Return the (X, Y) coordinate for the center point of the cell that contains the specified text.  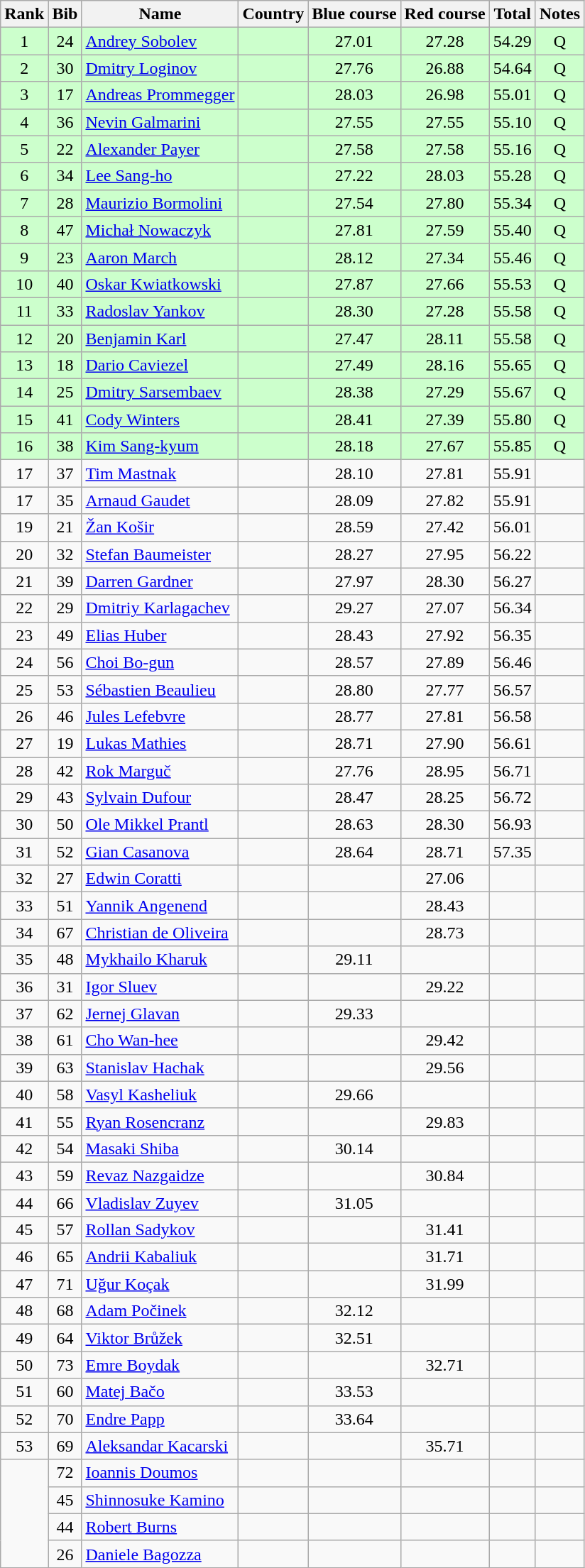
67 (65, 933)
Lukas Mathies (160, 743)
28.77 (354, 716)
55.16 (513, 149)
28.25 (444, 798)
27.67 (444, 446)
29.42 (444, 1041)
9 (24, 257)
Stefan Baumeister (160, 554)
27.66 (444, 284)
Michał Nowaczyk (160, 230)
28.63 (354, 825)
31.05 (354, 1203)
32.51 (354, 1338)
27.90 (444, 743)
Sébastien Beaulieu (160, 689)
Alexander Payer (160, 149)
55.28 (513, 176)
26.98 (444, 95)
31.99 (444, 1284)
58 (65, 1095)
Dario Caviezel (160, 366)
28.10 (354, 473)
70 (65, 1419)
27.59 (444, 230)
Matej Bačo (160, 1392)
Name (160, 14)
32.12 (354, 1311)
30.84 (444, 1175)
Oskar Kwiatkowski (160, 284)
27.97 (354, 581)
55.46 (513, 257)
Darren Gardner (160, 581)
Tim Mastnak (160, 473)
28.27 (354, 554)
62 (65, 1014)
15 (24, 420)
27.39 (444, 420)
55.67 (513, 393)
28.73 (444, 933)
6 (24, 176)
Christian de Oliveira (160, 933)
56.35 (513, 635)
Shinnosuke Kamino (160, 1500)
73 (65, 1365)
56.58 (513, 716)
28.95 (444, 770)
Lee Sang-ho (160, 176)
56.72 (513, 798)
3 (24, 95)
32.71 (444, 1365)
Elias Huber (160, 635)
56.71 (513, 770)
55.65 (513, 366)
55.40 (513, 230)
27.29 (444, 393)
56 (65, 662)
64 (65, 1338)
28.80 (354, 689)
Rok Marguč (160, 770)
27.87 (354, 284)
59 (65, 1175)
57 (65, 1230)
55.01 (513, 95)
55.53 (513, 284)
29.11 (354, 960)
Endre Papp (160, 1419)
Dmitry Loginov (160, 68)
56.61 (513, 743)
54.64 (513, 68)
Kim Sang-kyum (160, 446)
27.06 (444, 879)
Red course (444, 14)
55.10 (513, 122)
10 (24, 284)
Masaki Shiba (160, 1148)
Cody Winters (160, 420)
13 (24, 366)
Igor Sluev (160, 987)
33.53 (354, 1392)
Bib (65, 14)
Yannik Angenend (160, 906)
27.22 (354, 176)
68 (65, 1311)
Benjamin Karl (160, 339)
65 (65, 1257)
56.01 (513, 527)
Andreas Prommegger (160, 95)
28.41 (354, 420)
72 (65, 1473)
Total (513, 14)
33.64 (354, 1419)
56.57 (513, 689)
Aaron March (160, 257)
29.66 (354, 1095)
30.14 (354, 1148)
63 (65, 1068)
28.09 (354, 500)
55.85 (513, 446)
Uğur Koçak (160, 1284)
28.59 (354, 527)
28.18 (354, 446)
26.88 (444, 68)
56.34 (513, 608)
54.29 (513, 41)
Notes (559, 14)
Jules Lefebvre (160, 716)
27.89 (444, 662)
Jernej Glavan (160, 1014)
27.54 (354, 203)
Maurizio Bormolini (160, 203)
Gian Casanova (160, 852)
7 (24, 203)
27.01 (354, 41)
27.82 (444, 500)
12 (24, 339)
27.42 (444, 527)
Edwin Coratti (160, 879)
Vasyl Kasheliuk (160, 1095)
29.22 (444, 987)
55.34 (513, 203)
Žan Košir (160, 527)
Vladislav Zuyev (160, 1203)
28.57 (354, 662)
14 (24, 393)
31.71 (444, 1257)
Emre Boydak (160, 1365)
Ryan Rosencranz (160, 1122)
Viktor Brůžek (160, 1338)
27.49 (354, 366)
28.11 (444, 339)
29.33 (354, 1014)
Revaz Nazgaidze (160, 1175)
28.16 (444, 366)
56.46 (513, 662)
Dmitriy Karlagachev (160, 608)
29.27 (354, 608)
11 (24, 311)
27.34 (444, 257)
18 (65, 366)
2 (24, 68)
8 (24, 230)
60 (65, 1392)
27.80 (444, 203)
Cho Wan-hee (160, 1041)
Country (273, 14)
61 (65, 1041)
Radoslav Yankov (160, 311)
Andrey Sobolev (160, 41)
57.35 (513, 852)
35.71 (444, 1446)
27.77 (444, 689)
27.47 (354, 339)
Mykhailo Kharuk (160, 960)
Daniele Bagozza (160, 1554)
55 (65, 1122)
27.92 (444, 635)
Stanislav Hachak (160, 1068)
Choi Bo-gun (160, 662)
Robert Burns (160, 1527)
56.27 (513, 581)
28.12 (354, 257)
66 (65, 1203)
29.83 (444, 1122)
55.80 (513, 420)
Dmitry Sarsembaev (160, 393)
Ioannis Doumos (160, 1473)
Nevin Galmarini (160, 122)
Rank (24, 14)
5 (24, 149)
29.56 (444, 1068)
Rollan Sadykov (160, 1230)
Arnaud Gaudet (160, 500)
31.41 (444, 1230)
28.64 (354, 852)
27.07 (444, 608)
69 (65, 1446)
4 (24, 122)
Blue course (354, 14)
Aleksandar Kacarski (160, 1446)
56.22 (513, 554)
Ole Mikkel Prantl (160, 825)
27.95 (444, 554)
54 (65, 1148)
28.47 (354, 798)
Andrii Kabaliuk (160, 1257)
Sylvain Dufour (160, 798)
1 (24, 41)
28.38 (354, 393)
16 (24, 446)
56.93 (513, 825)
71 (65, 1284)
Adam Počinek (160, 1311)
